Find where the given text appears and provide that cell's center as (x, y) coordinate. 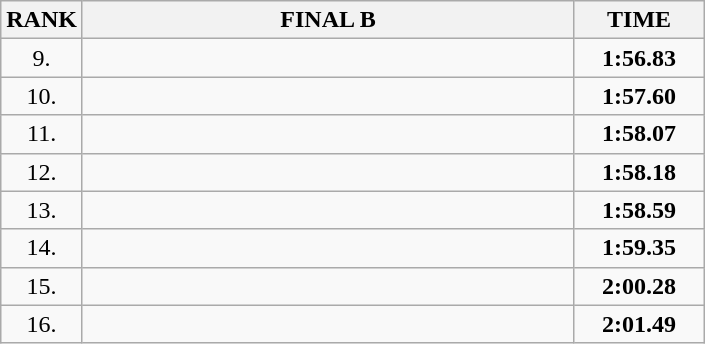
1:57.60 (640, 96)
2:01.49 (640, 324)
13. (42, 210)
12. (42, 172)
10. (42, 96)
TIME (640, 20)
1:58.07 (640, 134)
14. (42, 248)
16. (42, 324)
11. (42, 134)
FINAL B (328, 20)
1:59.35 (640, 248)
1:58.18 (640, 172)
15. (42, 286)
9. (42, 58)
1:58.59 (640, 210)
RANK (42, 20)
2:00.28 (640, 286)
1:56.83 (640, 58)
